Return the [x, y] coordinate for the center point of the cell that contains the specified text.  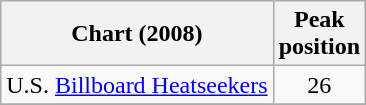
U.S. Billboard Heatseekers [137, 85]
Chart (2008) [137, 34]
26 [319, 85]
Peakposition [319, 34]
